Find where the given text appears and provide that cell's center as [X, Y] coordinate. 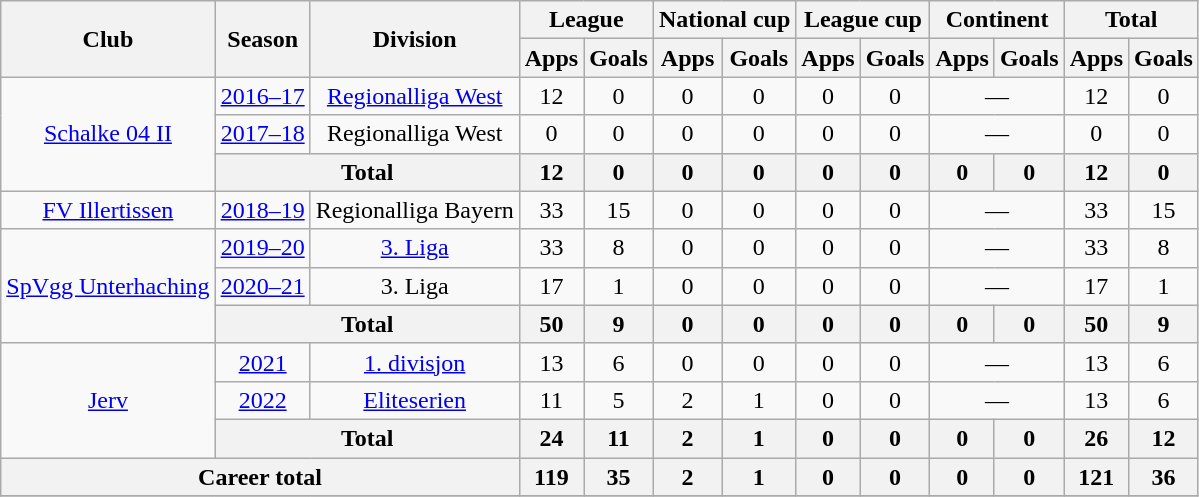
2022 [262, 400]
Regionalliga Bayern [414, 210]
35 [619, 477]
SpVgg Unterhaching [108, 286]
119 [551, 477]
2019–20 [262, 248]
National cup [724, 20]
36 [1164, 477]
FV Illertissen [108, 210]
Division [414, 39]
24 [551, 438]
2017–18 [262, 134]
Eliteserien [414, 400]
Jerv [108, 400]
26 [1096, 438]
League [586, 20]
2016–17 [262, 96]
2020–21 [262, 286]
Career total [260, 477]
1. divisjon [414, 362]
Season [262, 39]
Schalke 04 II [108, 134]
Club [108, 39]
5 [619, 400]
2018–19 [262, 210]
Continent [997, 20]
121 [1096, 477]
2021 [262, 362]
League cup [863, 20]
